Output the (x, y) coordinate of the center of the cell containing the given text.  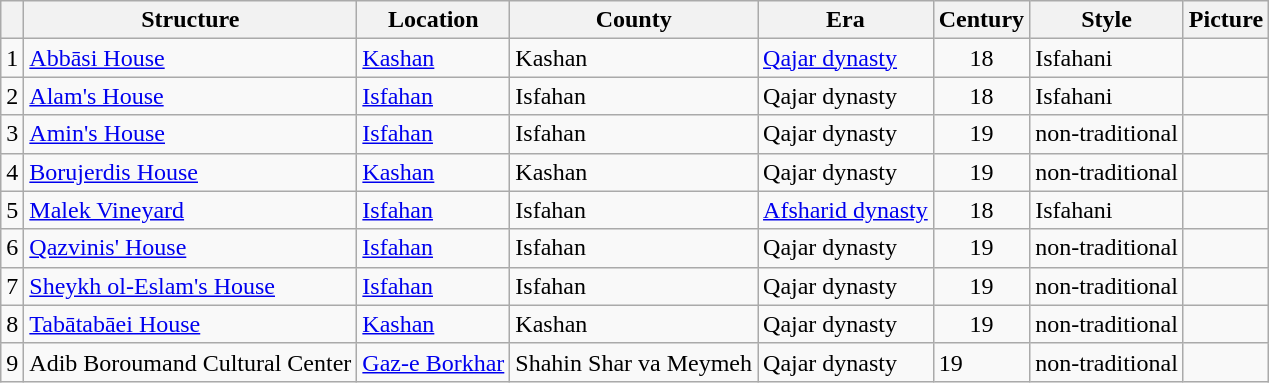
7 (12, 286)
Location (434, 20)
Afsharid dynasty (846, 210)
Abbāsi House (190, 58)
6 (12, 248)
Style (1107, 20)
Amin's House (190, 134)
4 (12, 172)
Tabātabāei House (190, 324)
Century (981, 20)
5 (12, 210)
Picture (1226, 20)
2 (12, 96)
Structure (190, 20)
Shahin Shar va Meymeh (634, 362)
Sheykh ol-Eslam's House (190, 286)
3 (12, 134)
Qazvinis' House (190, 248)
Era (846, 20)
Borujerdis House (190, 172)
1 (12, 58)
Gaz-e Borkhar (434, 362)
County (634, 20)
Adib Boroumand Cultural Center (190, 362)
9 (12, 362)
8 (12, 324)
Alam's House (190, 96)
Malek Vineyard (190, 210)
